Extract the [X, Y] coordinate from the center of the cell holding the provided text.  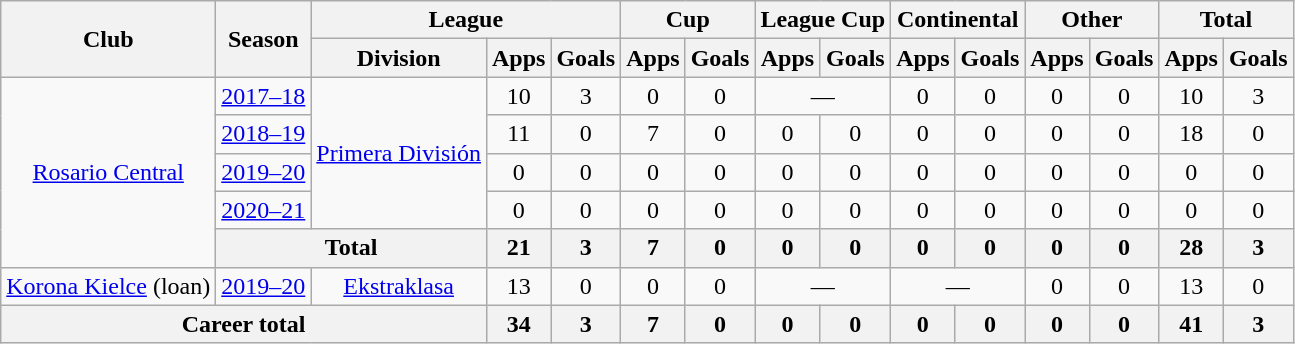
Rosario Central [108, 172]
Cup [688, 20]
Other [1092, 20]
11 [518, 134]
2017–18 [264, 96]
18 [1191, 134]
Continental [958, 20]
28 [1191, 248]
Ekstraklasa [399, 286]
34 [518, 324]
League Cup [823, 20]
League [466, 20]
2018–19 [264, 134]
41 [1191, 324]
Korona Kielce (loan) [108, 286]
Club [108, 39]
2020–21 [264, 210]
21 [518, 248]
Career total [244, 324]
Season [264, 39]
Division [399, 58]
Primera División [399, 153]
